Detect which cell encompasses the target text, then output its [X, Y] center coordinate. 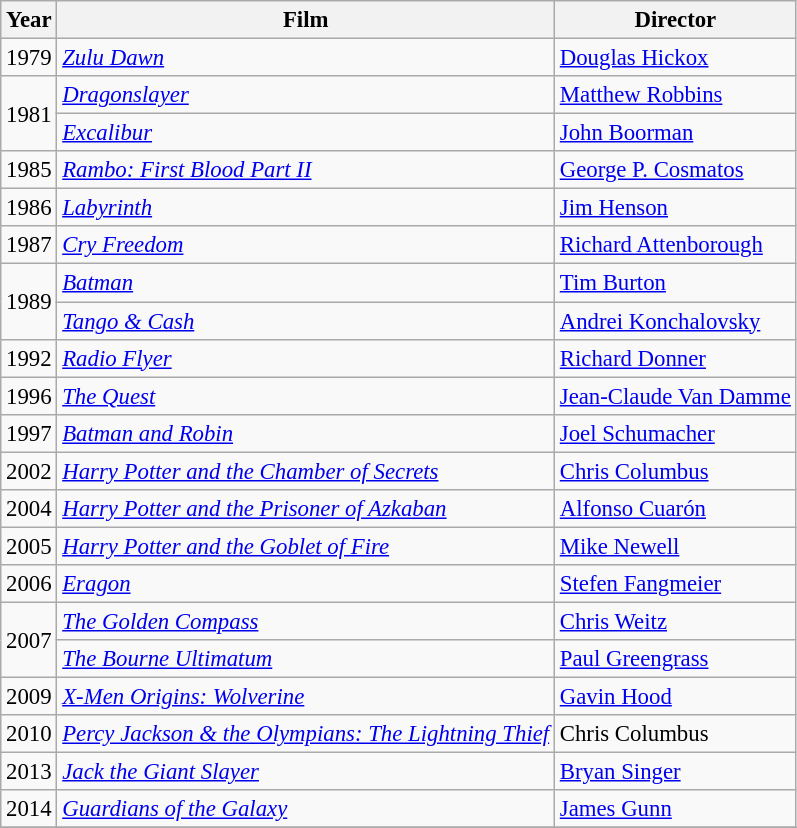
Cry Freedom [306, 245]
Tango & Cash [306, 321]
Harry Potter and the Prisoner of Azkaban [306, 509]
1979 [29, 58]
Batman [306, 283]
James Gunn [675, 809]
Mike Newell [675, 546]
Andrei Konchalovsky [675, 321]
1997 [29, 433]
1992 [29, 358]
The Golden Compass [306, 621]
Chris Weitz [675, 621]
2007 [29, 640]
2004 [29, 509]
Joel Schumacher [675, 433]
Excalibur [306, 133]
Jim Henson [675, 208]
Douglas Hickox [675, 58]
Matthew Robbins [675, 95]
Paul Greengrass [675, 659]
The Bourne Ultimatum [306, 659]
John Boorman [675, 133]
Film [306, 20]
1981 [29, 114]
George P. Cosmatos [675, 170]
1986 [29, 208]
Stefen Fangmeier [675, 584]
Zulu Dawn [306, 58]
Radio Flyer [306, 358]
2006 [29, 584]
Eragon [306, 584]
Dragonslayer [306, 95]
1989 [29, 302]
Gavin Hood [675, 697]
1987 [29, 245]
Harry Potter and the Chamber of Secrets [306, 471]
The Quest [306, 396]
2013 [29, 772]
Director [675, 20]
X-Men Origins: Wolverine [306, 697]
1985 [29, 170]
2005 [29, 546]
Labyrinth [306, 208]
Richard Attenborough [675, 245]
Richard Donner [675, 358]
Jack the Giant Slayer [306, 772]
Guardians of the Galaxy [306, 809]
1996 [29, 396]
2014 [29, 809]
Year [29, 20]
Harry Potter and the Goblet of Fire [306, 546]
Percy Jackson & the Olympians: The Lightning Thief [306, 734]
Batman and Robin [306, 433]
Tim Burton [675, 283]
2002 [29, 471]
Alfonso Cuarón [675, 509]
Bryan Singer [675, 772]
Rambo: First Blood Part II [306, 170]
2010 [29, 734]
Jean-Claude Van Damme [675, 396]
2009 [29, 697]
